Search for the cell housing the specified text and yield its (X, Y) center coordinate. 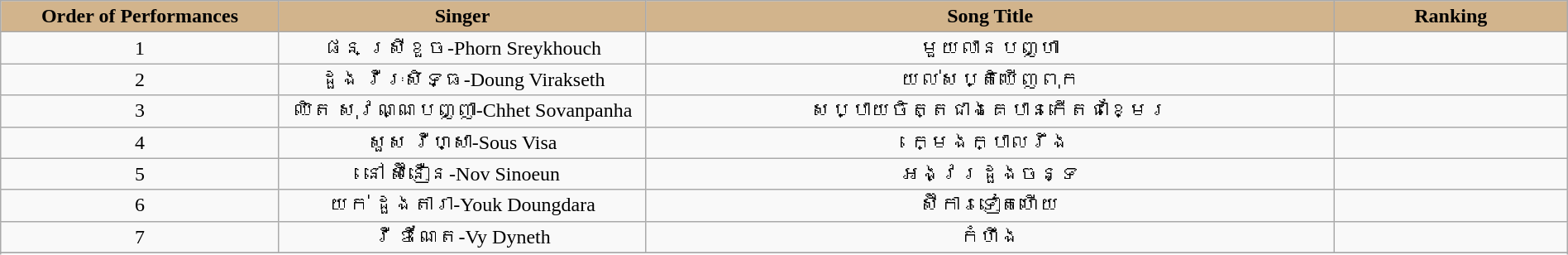
យល់សប្តិឃើញពុក (990, 79)
5 (140, 174)
ផន ស្រីខួច-Phorn Sreykhouch (462, 48)
2 (140, 79)
យក់ ដួងតារា-Youk Doungdara (462, 205)
6 (140, 205)
4 (140, 142)
សប្បាយចិត្តជាងគេបានកើតជាខ្មែរ (990, 111)
ក្មេងក្បាលរឹង (990, 142)
ដួង វីរៈសិទ្ធ-Doung Virakseth (462, 79)
អង្វរដួងចន្ទ (990, 174)
Singer (462, 17)
7 (140, 237)
Ranking (1451, 17)
1 (140, 48)
ស៊ីការទៀតហើយ (990, 205)
សួស វីហ្សា-Sous Visa (462, 142)
វី ឌីណែត-Vy Dyneth (462, 237)
3 (140, 111)
នៅ ស៊ីនឿន-Nov Sinoeun (462, 174)
Order of Performances (140, 17)
ឈិត សុវណ្ណបញ្ញា-Chhet Sovanpanha (462, 111)
កំហឹង (990, 237)
Song Title (990, 17)
មួយលានបញ្ហា (990, 48)
